Output the [X, Y] coordinate of the center of the cell containing the given text.  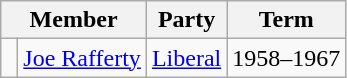
Member [74, 20]
1958–1967 [286, 58]
Term [286, 20]
Liberal [186, 58]
Joe Rafferty [82, 58]
Party [186, 20]
